Return [X, Y] of the center of cell containing provided text 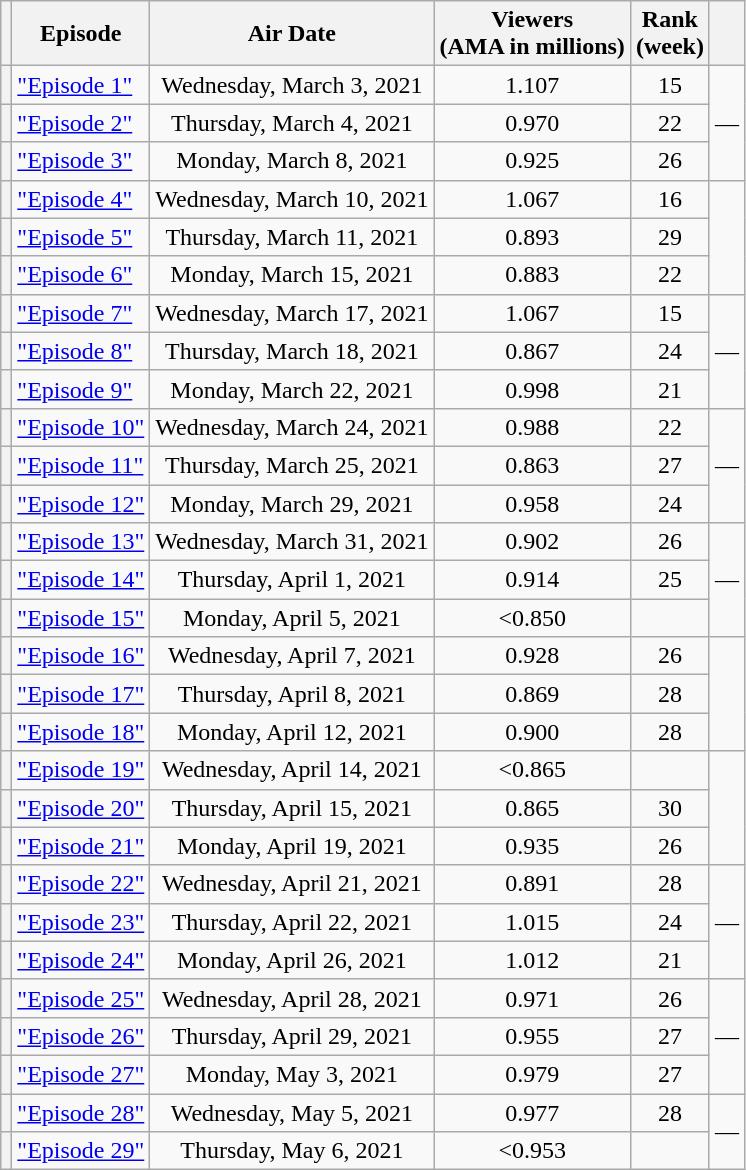
0.883 [532, 275]
0.865 [532, 808]
"Episode 4" [81, 199]
"Episode 27" [81, 1074]
Wednesday, May 5, 2021 [292, 1113]
Thursday, April 8, 2021 [292, 694]
Thursday, March 11, 2021 [292, 237]
0.935 [532, 846]
"Episode 17" [81, 694]
Wednesday, March 17, 2021 [292, 313]
0.902 [532, 542]
"Episode 18" [81, 732]
"Episode 1" [81, 85]
Monday, April 26, 2021 [292, 960]
16 [670, 199]
<0.850 [532, 618]
Thursday, March 25, 2021 [292, 465]
Rank(week) [670, 34]
Monday, March 15, 2021 [292, 275]
"Episode 23" [81, 922]
"Episode 16" [81, 656]
"Episode 19" [81, 770]
1.012 [532, 960]
0.998 [532, 389]
0.970 [532, 123]
Wednesday, March 10, 2021 [292, 199]
"Episode 9" [81, 389]
"Episode 21" [81, 846]
Thursday, April 1, 2021 [292, 580]
0.988 [532, 427]
Wednesday, March 31, 2021 [292, 542]
"Episode 11" [81, 465]
Thursday, April 22, 2021 [292, 922]
0.914 [532, 580]
0.971 [532, 998]
0.955 [532, 1036]
"Episode 25" [81, 998]
Monday, March 22, 2021 [292, 389]
0.893 [532, 237]
0.867 [532, 351]
"Episode 28" [81, 1113]
30 [670, 808]
Monday, March 8, 2021 [292, 161]
Thursday, April 15, 2021 [292, 808]
"Episode 13" [81, 542]
Thursday, March 4, 2021 [292, 123]
Monday, March 29, 2021 [292, 503]
Wednesday, April 14, 2021 [292, 770]
29 [670, 237]
0.979 [532, 1074]
"Episode 8" [81, 351]
"Episode 12" [81, 503]
Wednesday, March 24, 2021 [292, 427]
Wednesday, April 28, 2021 [292, 998]
Monday, April 12, 2021 [292, 732]
<0.953 [532, 1151]
Viewers(AMA in millions) [532, 34]
Thursday, March 18, 2021 [292, 351]
"Episode 20" [81, 808]
Monday, May 3, 2021 [292, 1074]
Thursday, May 6, 2021 [292, 1151]
25 [670, 580]
0.925 [532, 161]
"Episode 29" [81, 1151]
"Episode 6" [81, 275]
Wednesday, April 21, 2021 [292, 884]
0.863 [532, 465]
"Episode 10" [81, 427]
"Episode 2" [81, 123]
1.107 [532, 85]
1.015 [532, 922]
"Episode 22" [81, 884]
0.891 [532, 884]
"Episode 26" [81, 1036]
"Episode 5" [81, 237]
Episode [81, 34]
Wednesday, April 7, 2021 [292, 656]
Air Date [292, 34]
Monday, April 19, 2021 [292, 846]
"Episode 24" [81, 960]
<0.865 [532, 770]
Monday, April 5, 2021 [292, 618]
"Episode 7" [81, 313]
Thursday, April 29, 2021 [292, 1036]
Wednesday, March 3, 2021 [292, 85]
0.928 [532, 656]
"Episode 14" [81, 580]
0.869 [532, 694]
"Episode 3" [81, 161]
"Episode 15" [81, 618]
0.900 [532, 732]
0.958 [532, 503]
0.977 [532, 1113]
